Return the (x, y) coordinate for the center point of the cell that contains the specified text.  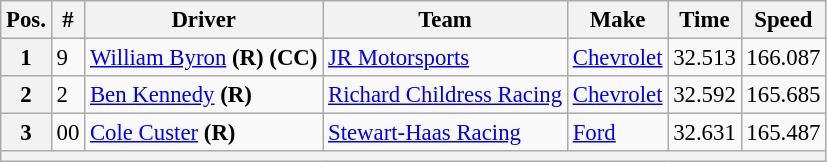
1 (26, 58)
32.592 (704, 95)
# (68, 20)
32.631 (704, 133)
Time (704, 20)
Driver (204, 20)
Ford (617, 133)
166.087 (784, 58)
William Byron (R) (CC) (204, 58)
Pos. (26, 20)
165.685 (784, 95)
Stewart-Haas Racing (446, 133)
Richard Childress Racing (446, 95)
Speed (784, 20)
165.487 (784, 133)
3 (26, 133)
Team (446, 20)
JR Motorsports (446, 58)
00 (68, 133)
9 (68, 58)
Make (617, 20)
32.513 (704, 58)
Ben Kennedy (R) (204, 95)
Cole Custer (R) (204, 133)
